Determine the (X, Y) coordinate at the center of the cell enclosing the given text.  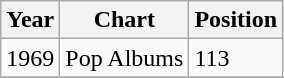
Year (30, 20)
Position (236, 20)
1969 (30, 58)
Chart (124, 20)
Pop Albums (124, 58)
113 (236, 58)
